Provide the (X, Y) coordinate of the cell's center where the given text is located.  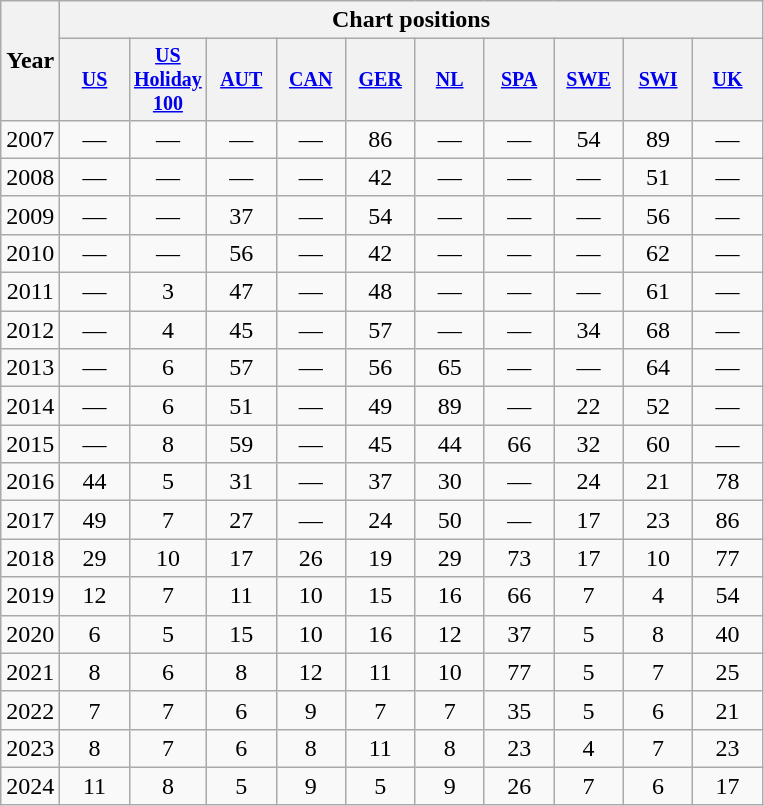
40 (728, 634)
2015 (30, 444)
52 (658, 406)
78 (728, 482)
62 (658, 253)
30 (450, 482)
NL (450, 80)
Year (30, 61)
3 (168, 292)
2021 (30, 672)
UK (728, 80)
73 (518, 558)
31 (242, 482)
GER (380, 80)
59 (242, 444)
61 (658, 292)
US Holiday 100 (168, 80)
SWI (658, 80)
US (94, 80)
35 (518, 710)
2024 (30, 786)
65 (450, 368)
2012 (30, 330)
60 (658, 444)
47 (242, 292)
2011 (30, 292)
64 (658, 368)
50 (450, 520)
2010 (30, 253)
2019 (30, 596)
22 (588, 406)
2017 (30, 520)
68 (658, 330)
25 (728, 672)
34 (588, 330)
27 (242, 520)
2008 (30, 177)
2009 (30, 215)
SWE (588, 80)
AUT (242, 80)
2022 (30, 710)
CAN (310, 80)
SPA (518, 80)
Chart positions (411, 20)
19 (380, 558)
2020 (30, 634)
2023 (30, 748)
2013 (30, 368)
2018 (30, 558)
2014 (30, 406)
48 (380, 292)
2007 (30, 139)
32 (588, 444)
2016 (30, 482)
